Return the [x, y] coordinate for the center point of the cell that contains the specified text.  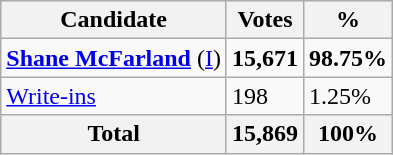
Write-ins [114, 96]
Total [114, 134]
Shane McFarland (I) [114, 58]
198 [264, 96]
15,869 [264, 134]
% [348, 20]
Votes [264, 20]
98.75% [348, 58]
100% [348, 134]
1.25% [348, 96]
15,671 [264, 58]
Candidate [114, 20]
